Search for the cell housing the specified text and yield its [X, Y] center coordinate. 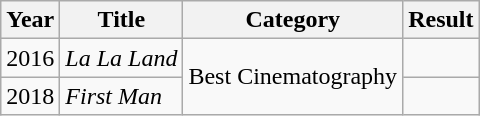
Title [122, 20]
Year [30, 20]
Best Cinematography [293, 77]
2018 [30, 96]
Result [441, 20]
First Man [122, 96]
La La Land [122, 58]
2016 [30, 58]
Category [293, 20]
